Scan for the cell matching the given text and deliver its (X, Y) coordinate at center. 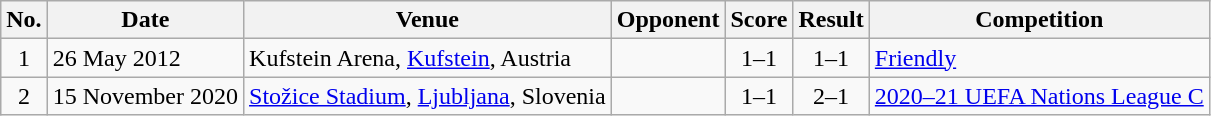
15 November 2020 (145, 96)
1 (24, 58)
Stožice Stadium, Ljubljana, Slovenia (428, 96)
Opponent (668, 20)
Result (831, 20)
2020–21 UEFA Nations League C (1039, 96)
2 (24, 96)
Date (145, 20)
Friendly (1039, 58)
26 May 2012 (145, 58)
2–1 (831, 96)
Venue (428, 20)
Score (759, 20)
Competition (1039, 20)
No. (24, 20)
Kufstein Arena, Kufstein, Austria (428, 58)
